Find where the given text appears and provide that cell's center as (X, Y) coordinate. 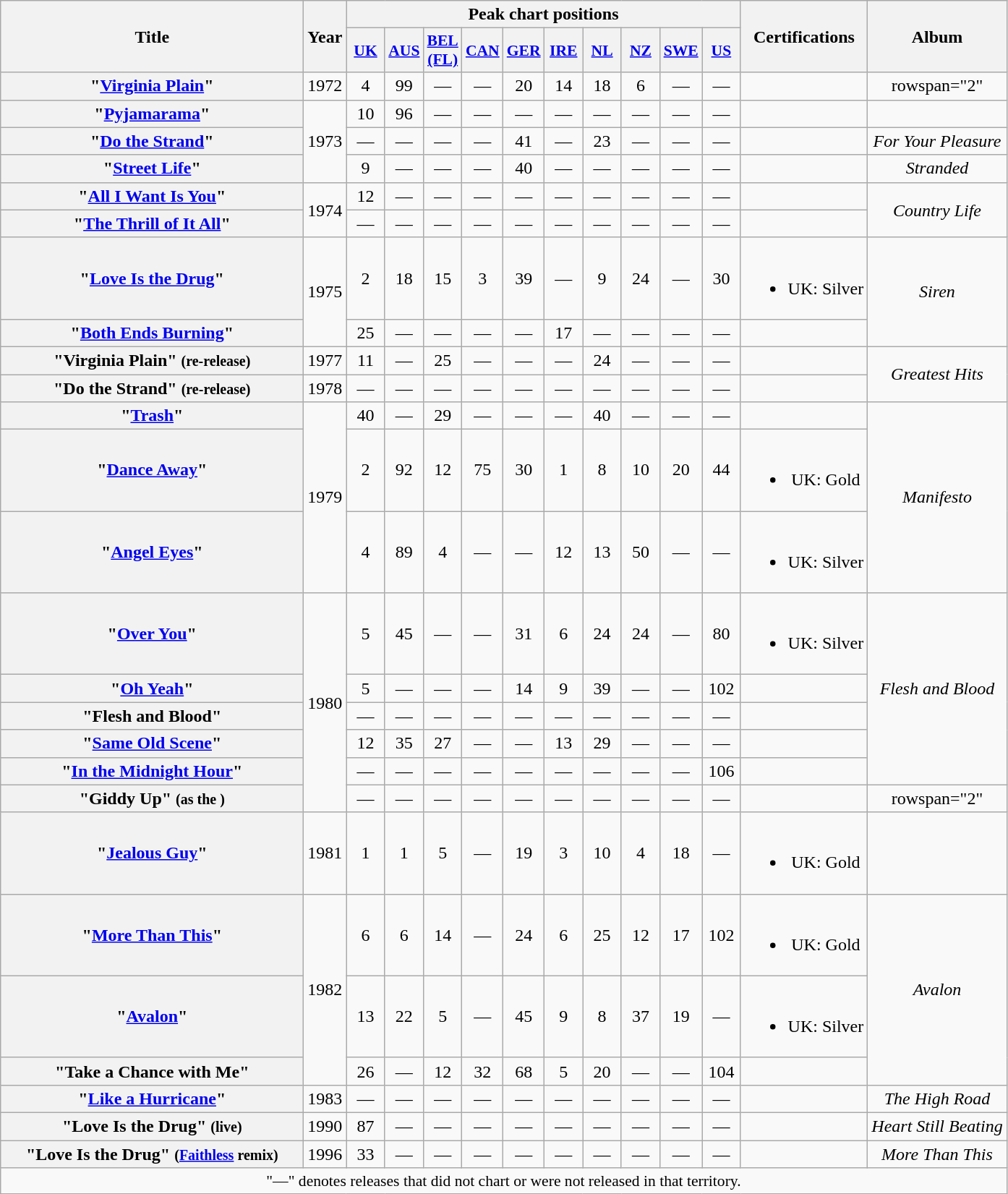
44 (722, 470)
"Love Is the Drug" (live) (152, 1126)
"The Thrill of It All" (152, 223)
1996 (325, 1154)
1982 (325, 989)
80 (722, 634)
Siren (937, 292)
1974 (325, 210)
Heart Still Beating (937, 1126)
Greatest Hits (937, 374)
41 (524, 141)
NL (602, 51)
68 (524, 1071)
"Dance Away" (152, 470)
"All I Want Is You" (152, 196)
"Take a Chance with Me" (152, 1071)
AUS (403, 51)
US (722, 51)
1980 (325, 703)
"Trash" (152, 416)
96 (403, 114)
1977 (325, 360)
"Love Is the Drug" (152, 278)
"Do the Strand" (152, 141)
"Angel Eyes" (152, 553)
75 (483, 470)
32 (483, 1071)
"Do the Strand" (re-release) (152, 388)
"Flesh and Blood" (152, 716)
"Over You" (152, 634)
27 (443, 743)
"Giddy Up" (as the ) (152, 798)
50 (641, 553)
"Jealous Guy" (152, 853)
99 (403, 86)
"In the Midnight Hour" (152, 771)
92 (403, 470)
Stranded (937, 169)
106 (722, 771)
Manifesto (937, 498)
"Pyjamarama" (152, 114)
"Both Ends Burning" (152, 333)
IRE (564, 51)
UK (366, 51)
1978 (325, 388)
"Oh Yeah" (152, 688)
Year (325, 36)
For Your Pleasure (937, 141)
33 (366, 1154)
26 (366, 1071)
Flesh and Blood (937, 688)
37 (641, 1017)
"Same Old Scene" (152, 743)
1973 (325, 141)
1990 (325, 1126)
15 (443, 278)
SWE (681, 51)
More Than This (937, 1154)
GER (524, 51)
NZ (641, 51)
11 (366, 360)
89 (403, 553)
Title (152, 36)
1972 (325, 86)
CAN (483, 51)
"—" denotes releases that did not chart or were not released in that territory. (503, 1181)
104 (722, 1071)
"Like a Hurricane" (152, 1099)
"Virginia Plain" (re-release) (152, 360)
Peak chart positions (544, 14)
31 (524, 634)
Album (937, 36)
1981 (325, 853)
The High Road (937, 1099)
87 (366, 1126)
1979 (325, 498)
Avalon (937, 989)
Certifications (804, 36)
23 (602, 141)
"More Than This" (152, 934)
"Love Is the Drug" (Faithless remix) (152, 1154)
"Avalon" (152, 1017)
"Virginia Plain" (152, 86)
35 (403, 743)
1975 (325, 292)
22 (403, 1017)
"Street Life" (152, 169)
1983 (325, 1099)
Country Life (937, 210)
BEL(FL) (443, 51)
